Find where the given text appears and provide that cell's center as (X, Y) coordinate. 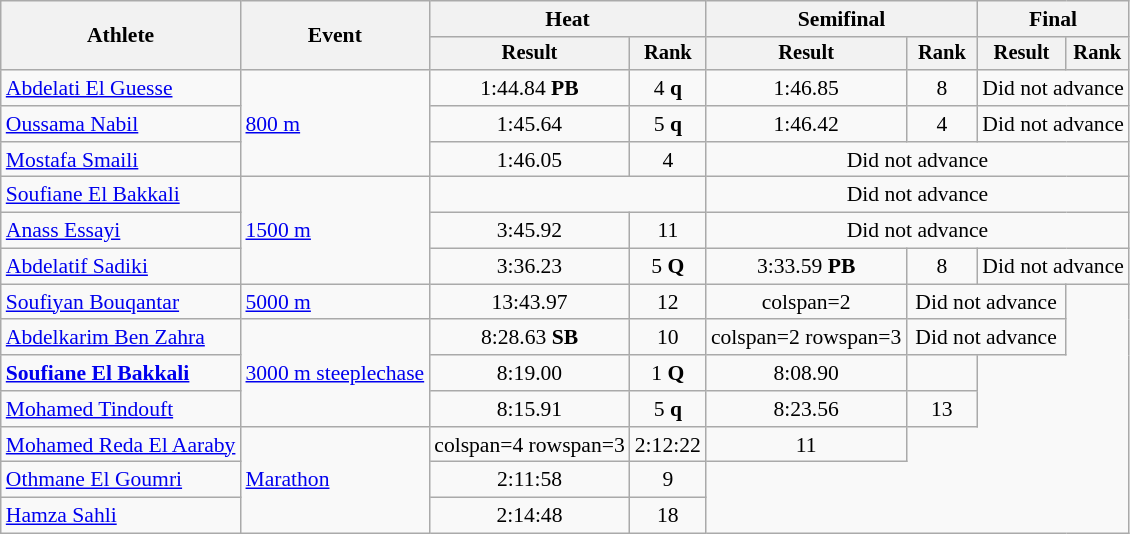
12 (668, 302)
Athlete (121, 36)
3:33.59 PB (806, 267)
Event (334, 36)
Oussama Nabil (121, 124)
1500 m (334, 230)
Final (1053, 19)
Semifinal (842, 19)
5000 m (334, 302)
2:14:48 (530, 516)
1:44.84 PB (530, 88)
1:45.64 (530, 124)
2:11:58 (530, 480)
3:45.92 (530, 231)
Mohamed Reda El Aaraby (121, 445)
Marathon (334, 480)
5 Q (668, 267)
8:28.63 SB (530, 338)
8:19.00 (530, 373)
1 Q (668, 373)
colspan=2 (806, 302)
Abdelati El Guesse (121, 88)
18 (668, 516)
Othmane El Goumri (121, 480)
colspan=4 rowspan=3 (530, 445)
Mohamed Tindouft (121, 409)
Hamza Sahli (121, 516)
13 (942, 409)
Abdelkarim Ben Zahra (121, 338)
9 (668, 480)
Anass Essayi (121, 231)
Soufiyan Bouqantar (121, 302)
10 (668, 338)
1:46.42 (806, 124)
Heat (568, 19)
800 m (334, 124)
8:23.56 (806, 409)
Abdelatif Sadiki (121, 267)
1:46.85 (806, 88)
1:46.05 (530, 160)
2:12:22 (668, 445)
3000 m steeplechase (334, 374)
13:43.97 (530, 302)
8:08.90 (806, 373)
3:36.23 (530, 267)
colspan=2 rowspan=3 (806, 338)
8:15.91 (530, 409)
Mostafa Smaili (121, 160)
4 q (668, 88)
